Extract the (X, Y) coordinate from the center of the cell holding the provided text.  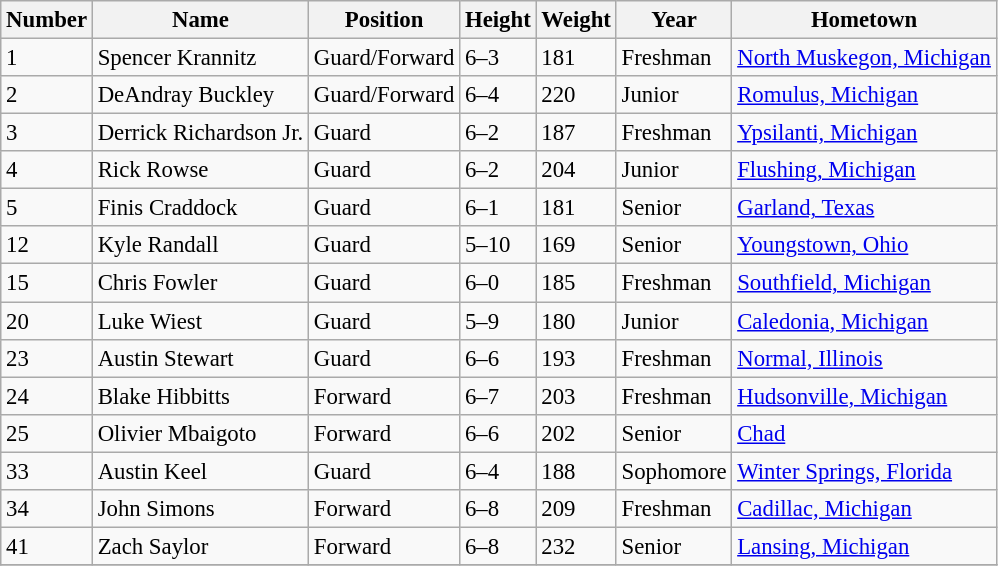
3 (47, 133)
Blake Hibbitts (200, 396)
20 (47, 321)
Sophomore (674, 471)
Flushing, Michigan (864, 170)
Position (384, 20)
John Simons (200, 509)
209 (576, 509)
Height (498, 20)
Year (674, 20)
203 (576, 396)
169 (576, 245)
Austin Keel (200, 471)
34 (47, 509)
5–10 (498, 245)
Olivier Mbaigoto (200, 433)
Ypsilanti, Michigan (864, 133)
Kyle Randall (200, 245)
185 (576, 283)
Caledonia, Michigan (864, 321)
24 (47, 396)
Normal, Illinois (864, 358)
180 (576, 321)
Winter Springs, Florida (864, 471)
Number (47, 20)
220 (576, 95)
202 (576, 433)
Hometown (864, 20)
4 (47, 170)
Austin Stewart (200, 358)
North Muskegon, Michigan (864, 58)
Finis Craddock (200, 208)
Cadillac, Michigan (864, 509)
Romulus, Michigan (864, 95)
193 (576, 358)
Derrick Richardson Jr. (200, 133)
Weight (576, 20)
Youngstown, Ohio (864, 245)
1 (47, 58)
12 (47, 245)
187 (576, 133)
Chad (864, 433)
6–7 (498, 396)
Garland, Texas (864, 208)
204 (576, 170)
33 (47, 471)
Lansing, Michigan (864, 546)
Rick Rowse (200, 170)
Spencer Krannitz (200, 58)
41 (47, 546)
6–3 (498, 58)
25 (47, 433)
DeAndray Buckley (200, 95)
Hudsonville, Michigan (864, 396)
6–1 (498, 208)
Chris Fowler (200, 283)
2 (47, 95)
6–0 (498, 283)
Zach Saylor (200, 546)
5 (47, 208)
Southfield, Michigan (864, 283)
5–9 (498, 321)
23 (47, 358)
188 (576, 471)
Luke Wiest (200, 321)
15 (47, 283)
Name (200, 20)
232 (576, 546)
